For the text-containing cell, return its midpoint in (X, Y) coordinate format. 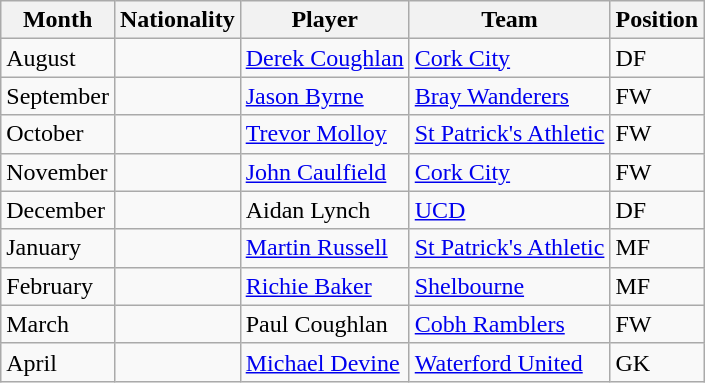
Paul Coughlan (324, 324)
December (58, 210)
Team (510, 20)
Jason Byrne (324, 96)
UCD (510, 210)
Aidan Lynch (324, 210)
Martin Russell (324, 248)
Cobh Ramblers (510, 324)
Michael Devine (324, 362)
September (58, 96)
Position (657, 20)
Nationality (177, 20)
Waterford United (510, 362)
Shelbourne (510, 286)
John Caulfield (324, 172)
October (58, 134)
Derek Coughlan (324, 58)
Bray Wanderers (510, 96)
Trevor Molloy (324, 134)
Month (58, 20)
GK (657, 362)
February (58, 286)
November (58, 172)
Richie Baker (324, 286)
Player (324, 20)
April (58, 362)
January (58, 248)
August (58, 58)
March (58, 324)
